Extract the [X, Y] coordinate from the center of the cell holding the provided text.  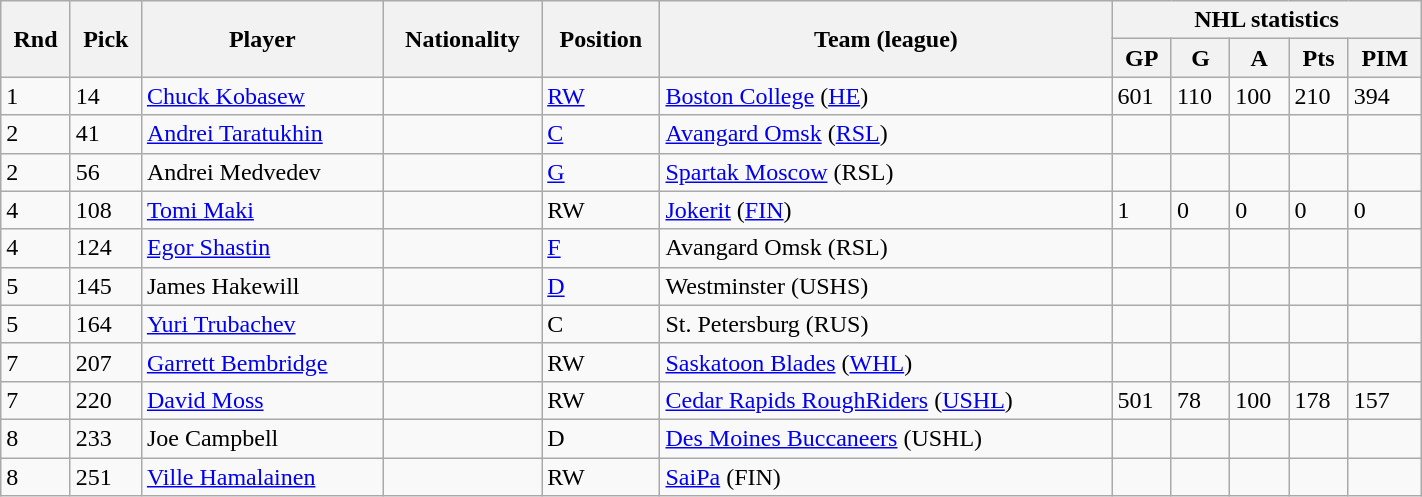
501 [1142, 400]
Spartak Moscow (RSL) [886, 172]
Westminster (USHS) [886, 286]
108 [106, 210]
78 [1200, 400]
Pick [106, 39]
Nationality [462, 39]
251 [106, 477]
F [601, 248]
Boston College (HE) [886, 96]
David Moss [262, 400]
NHL statistics [1266, 20]
Joe Campbell [262, 438]
Jokerit (FIN) [886, 210]
A [1260, 58]
124 [106, 248]
Position [601, 39]
233 [106, 438]
164 [106, 324]
Player [262, 39]
Des Moines Buccaneers (USHL) [886, 438]
394 [1384, 96]
157 [1384, 400]
220 [106, 400]
Tomi Maki [262, 210]
207 [106, 362]
178 [1318, 400]
Andrei Medvedev [262, 172]
Andrei Taratukhin [262, 134]
James Hakewill [262, 286]
Ville Hamalainen [262, 477]
Saskatoon Blades (WHL) [886, 362]
110 [1200, 96]
41 [106, 134]
Cedar Rapids RoughRiders (USHL) [886, 400]
PIM [1384, 58]
Yuri Trubachev [262, 324]
Egor Shastin [262, 248]
210 [1318, 96]
56 [106, 172]
St. Petersburg (RUS) [886, 324]
Pts [1318, 58]
SaiPa (FIN) [886, 477]
Team (league) [886, 39]
Garrett Bembridge [262, 362]
601 [1142, 96]
145 [106, 286]
Rnd [36, 39]
GP [1142, 58]
14 [106, 96]
Chuck Kobasew [262, 96]
